Output the [x, y] coordinate of the center of the cell containing the given text.  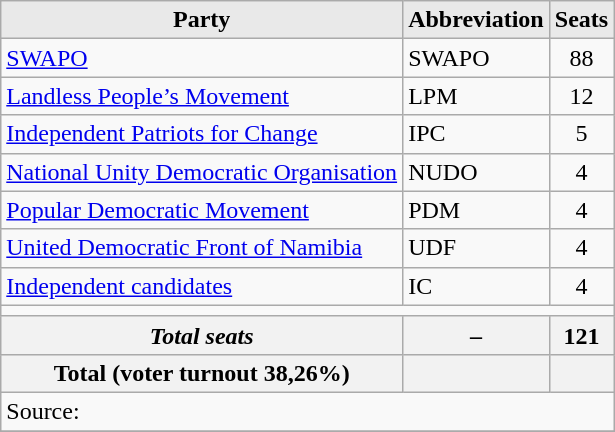
Popular Democratic Movement [202, 210]
121 [581, 335]
United Democratic Front of Namibia [202, 248]
IC [476, 286]
88 [581, 58]
Party [202, 20]
– [476, 335]
Landless People’s Movement [202, 96]
Independent Patriots for Change [202, 134]
UDF [476, 248]
5 [581, 134]
Independent candidates [202, 286]
IPC [476, 134]
PDM [476, 210]
Total seats [202, 335]
NUDO [476, 172]
LPM [476, 96]
Abbreviation [476, 20]
Seats [581, 20]
Source: [308, 411]
Total (voter turnout 38,26%) [202, 373]
National Unity Democratic Organisation [202, 172]
12 [581, 96]
